Find where the given text appears and provide that cell's center as (x, y) coordinate. 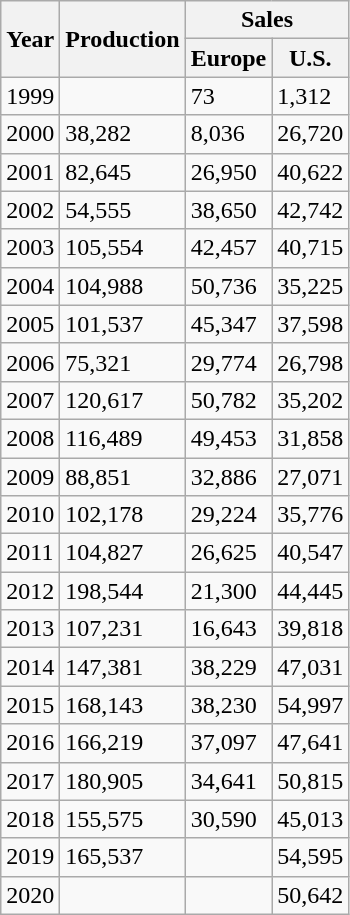
107,231 (122, 629)
73 (228, 96)
2017 (30, 781)
2020 (30, 895)
2007 (30, 400)
Sales (267, 20)
45,013 (310, 819)
1999 (30, 96)
21,300 (228, 591)
2003 (30, 248)
Production (122, 39)
54,997 (310, 705)
88,851 (122, 477)
2005 (30, 324)
2001 (30, 172)
29,774 (228, 362)
54,595 (310, 857)
35,202 (310, 400)
Europe (228, 58)
147,381 (122, 667)
50,782 (228, 400)
198,544 (122, 591)
2009 (30, 477)
35,225 (310, 286)
102,178 (122, 515)
2011 (30, 553)
2010 (30, 515)
165,537 (122, 857)
2012 (30, 591)
16,643 (228, 629)
180,905 (122, 781)
42,742 (310, 210)
26,720 (310, 134)
32,886 (228, 477)
38,230 (228, 705)
8,036 (228, 134)
116,489 (122, 438)
2000 (30, 134)
40,715 (310, 248)
50,736 (228, 286)
Year (30, 39)
82,645 (122, 172)
39,818 (310, 629)
2014 (30, 667)
45,347 (228, 324)
2016 (30, 743)
104,827 (122, 553)
2019 (30, 857)
44,445 (310, 591)
26,950 (228, 172)
34,641 (228, 781)
38,282 (122, 134)
2018 (30, 819)
35,776 (310, 515)
47,641 (310, 743)
2008 (30, 438)
54,555 (122, 210)
38,229 (228, 667)
2006 (30, 362)
75,321 (122, 362)
37,097 (228, 743)
105,554 (122, 248)
49,453 (228, 438)
120,617 (122, 400)
50,815 (310, 781)
U.S. (310, 58)
29,224 (228, 515)
101,537 (122, 324)
2004 (30, 286)
40,547 (310, 553)
47,031 (310, 667)
31,858 (310, 438)
166,219 (122, 743)
37,598 (310, 324)
50,642 (310, 895)
2002 (30, 210)
2015 (30, 705)
42,457 (228, 248)
104,988 (122, 286)
27,071 (310, 477)
30,590 (228, 819)
40,622 (310, 172)
1,312 (310, 96)
38,650 (228, 210)
26,625 (228, 553)
168,143 (122, 705)
26,798 (310, 362)
2013 (30, 629)
155,575 (122, 819)
